From the cell containing the given text, extract its center point as (x, y) coordinate. 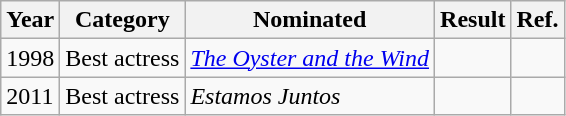
1998 (30, 58)
Result (473, 20)
Category (122, 20)
Nominated (310, 20)
2011 (30, 96)
Estamos Juntos (310, 96)
Ref. (538, 20)
The Oyster and the Wind (310, 58)
Year (30, 20)
